Search for the cell housing the specified text and yield its [X, Y] center coordinate. 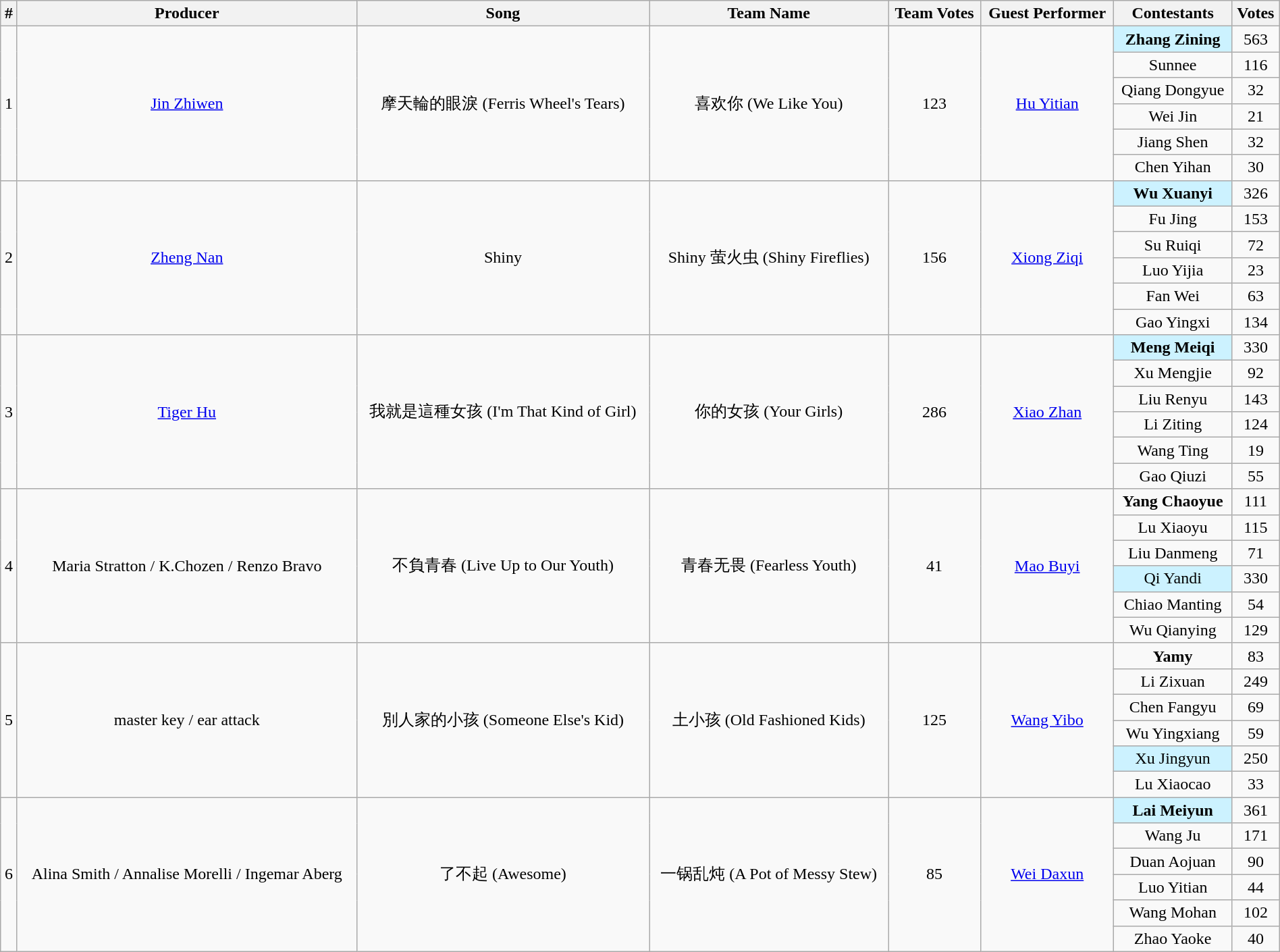
3 [9, 412]
55 [1256, 476]
了不起 (Awesome) [503, 874]
156 [934, 257]
71 [1256, 553]
361 [1256, 810]
116 [1256, 65]
別人家的小孩 (Someone Else's Kid) [503, 720]
你的女孩 (Your Girls) [769, 412]
21 [1256, 116]
Mao Buyi [1046, 566]
90 [1256, 862]
Tiger Hu [186, 412]
69 [1256, 707]
124 [1256, 425]
Zhao Yaoke [1173, 938]
Su Ruiqi [1173, 244]
143 [1256, 399]
Wang Yibo [1046, 720]
83 [1256, 656]
Sunnee [1173, 65]
Yamy [1173, 656]
102 [1256, 913]
115 [1256, 527]
72 [1256, 244]
Xu Jingyun [1173, 759]
250 [1256, 759]
Shiny [503, 257]
Wang Ting [1173, 450]
不負青春 (Live Up to Our Youth) [503, 566]
Lu Xiaocao [1173, 785]
Xu Mengjie [1173, 373]
44 [1256, 887]
125 [934, 720]
153 [1256, 219]
40 [1256, 938]
Wu Xuanyi [1173, 193]
Team Votes [934, 14]
4 [9, 566]
Lu Xiaoyu [1173, 527]
Votes [1256, 14]
6 [9, 874]
Fu Jing [1173, 219]
Gao Yingxi [1173, 322]
Chen Fangyu [1173, 707]
30 [1256, 167]
Wei Jin [1173, 116]
Liu Danmeng [1173, 553]
Gao Qiuzi [1173, 476]
Luo Yijia [1173, 270]
Chiao Manting [1173, 604]
Wei Daxun [1046, 874]
Qiang Dongyue [1173, 90]
63 [1256, 296]
134 [1256, 322]
Shiny 萤火虫 (Shiny Fireflies) [769, 257]
171 [1256, 836]
Song [503, 14]
249 [1256, 681]
Jin Zhiwen [186, 103]
111 [1256, 502]
Meng Meiqi [1173, 348]
土小孩 (Old Fashioned Kids) [769, 720]
Maria Stratton / K.Chozen / Renzo Bravo [186, 566]
Liu Renyu [1173, 399]
Guest Performer [1046, 14]
青春无畏 (Fearless Youth) [769, 566]
Zhang Zining [1173, 39]
Qi Yandi [1173, 579]
19 [1256, 450]
Fan Wei [1173, 296]
Producer [186, 14]
Alina Smith / Annalise Morelli / Ingemar Aberg [186, 874]
Li Zixuan [1173, 681]
59 [1256, 733]
Contestants [1173, 14]
摩天輪的眼淚 (Ferris Wheel's Tears) [503, 103]
129 [1256, 630]
Hu Yitian [1046, 103]
92 [1256, 373]
# [9, 14]
Jiang Shen [1173, 142]
喜欢你 (We Like You) [769, 103]
41 [934, 566]
Wang Ju [1173, 836]
1 [9, 103]
一锅乱炖 (A Pot of Messy Stew) [769, 874]
85 [934, 874]
Li Ziting [1173, 425]
123 [934, 103]
Zheng Nan [186, 257]
326 [1256, 193]
Xiong Ziqi [1046, 257]
Team Name [769, 14]
我就是這種女孩 (I'm That Kind of Girl) [503, 412]
23 [1256, 270]
Chen Yihan [1173, 167]
Lai Meiyun [1173, 810]
33 [1256, 785]
54 [1256, 604]
Wu Qianying [1173, 630]
Luo Yitian [1173, 887]
Yang Chaoyue [1173, 502]
286 [934, 412]
5 [9, 720]
Wang Mohan [1173, 913]
563 [1256, 39]
Wu Yingxiang [1173, 733]
master key / ear attack [186, 720]
Duan Aojuan [1173, 862]
2 [9, 257]
Xiao Zhan [1046, 412]
